Return the [X, Y] coordinate for the center point of the cell that contains the specified text.  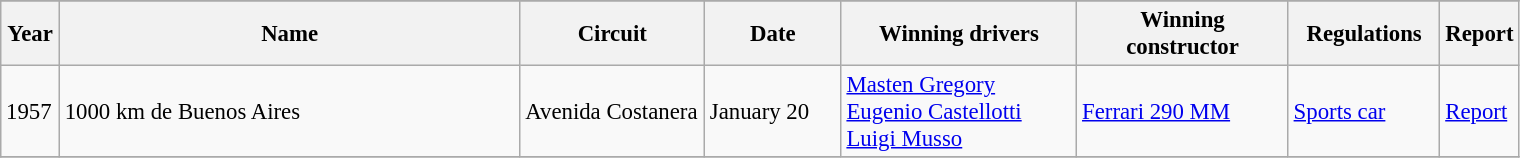
Winning drivers [959, 34]
Circuit [612, 34]
Avenida Costanera [612, 112]
Masten Gregory Eugenio Castellotti Luigi Musso [959, 112]
Ferrari 290 MM [1183, 112]
Name [290, 34]
Regulations [1364, 34]
1000 km de Buenos Aires [290, 112]
1957 [30, 112]
Winning constructor [1183, 34]
Sports car [1364, 112]
Date [774, 34]
Year [30, 34]
January 20 [774, 112]
